Return the [X, Y] coordinate for the center point of the cell that contains the specified text.  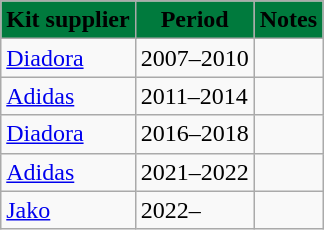
2022– [194, 210]
Notes [288, 20]
2007–2010 [194, 58]
Jako [68, 210]
Period [194, 20]
2021–2022 [194, 172]
2011–2014 [194, 96]
Kit supplier [68, 20]
2016–2018 [194, 134]
